Scan for the cell matching the given text and deliver its (X, Y) coordinate at center. 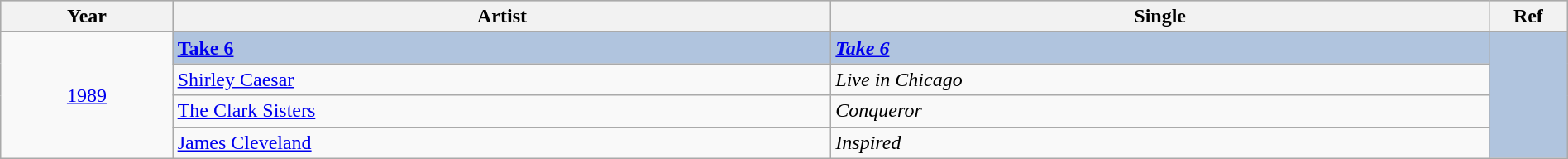
Year (87, 17)
1989 (87, 95)
Single (1160, 17)
Live in Chicago (1160, 79)
Ref (1528, 17)
Conqueror (1160, 111)
Shirley Caesar (502, 79)
The Clark Sisters (502, 111)
Inspired (1160, 142)
James Cleveland (502, 142)
Artist (502, 17)
